Identify which cell holds the provided text, then report its (x, y) central coordinate. 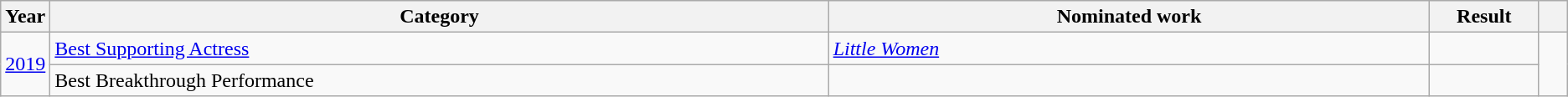
Result (1484, 17)
Best Breakthrough Performance (439, 80)
Nominated work (1129, 17)
Little Women (1129, 48)
2019 (25, 64)
Year (25, 17)
Category (439, 17)
Best Supporting Actress (439, 48)
